Search for the cell housing the specified text and yield its [x, y] center coordinate. 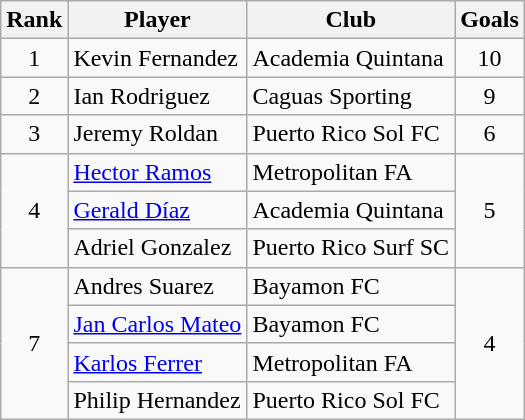
5 [490, 210]
1 [34, 58]
3 [34, 134]
Puerto Rico Surf SC [351, 248]
Goals [490, 20]
10 [490, 58]
Club [351, 20]
Adriel Gonzalez [158, 248]
7 [34, 343]
9 [490, 96]
Caguas Sporting [351, 96]
Hector Ramos [158, 172]
Jan Carlos Mateo [158, 324]
Karlos Ferrer [158, 362]
Rank [34, 20]
Jeremy Roldan [158, 134]
Philip Hernandez [158, 400]
Gerald Díaz [158, 210]
Player [158, 20]
6 [490, 134]
2 [34, 96]
Andres Suarez [158, 286]
Kevin Fernandez [158, 58]
Ian Rodriguez [158, 96]
